Provide the (X, Y) coordinate of the cell's center where the given text is located.  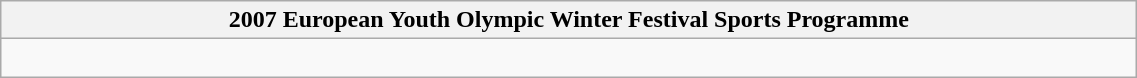
2007 European Youth Olympic Winter Festival Sports Programme (569, 20)
